Determine the (x, y) coordinate at the center of the cell enclosing the given text.  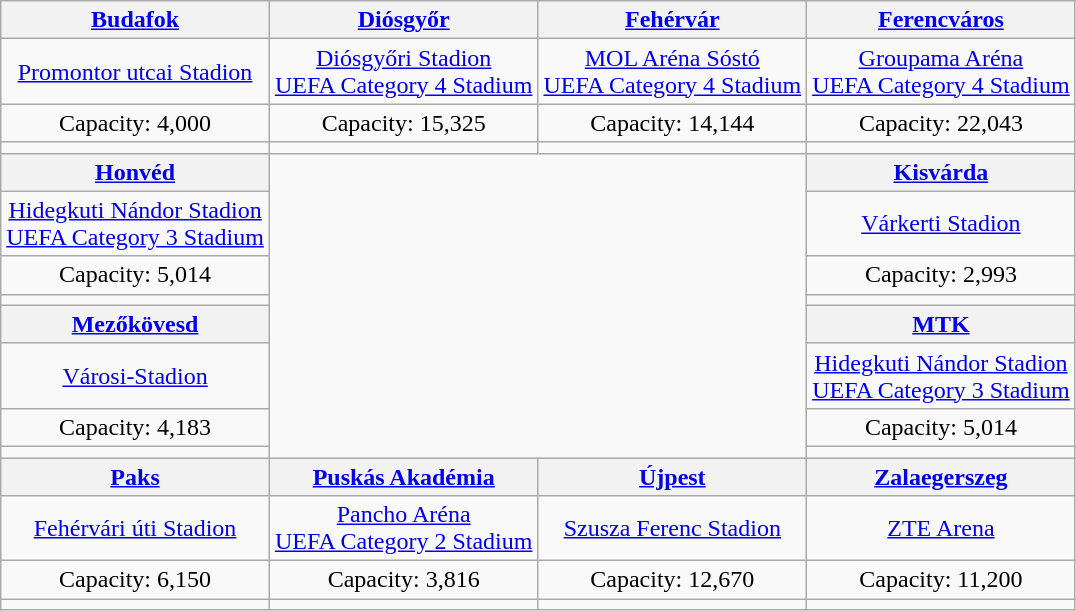
Fehérvár (672, 20)
Újpest (672, 477)
Capacity: 22,043 (942, 123)
Paks (136, 477)
Capacity: 2,993 (942, 275)
Ferencváros (942, 20)
Capacity: 4,000 (136, 123)
Capacity: 4,183 (136, 427)
Diósgyőri Stadion UEFA Category 4 Stadium (404, 72)
Capacity: 12,670 (672, 580)
Capacity: 3,816 (404, 580)
Kisvárda (942, 172)
Puskás Akadémia (404, 477)
Várkerti Stadion (942, 224)
Hidegkuti Nándor StadionUEFA Category 3 Stadium (942, 376)
Groupama Aréna UEFA Category 4 Stadium (942, 72)
MOL Aréna Sóstó UEFA Category 4 Stadium (672, 72)
Hidegkuti Nándor Stadion UEFA Category 3 Stadium (136, 224)
Capacity: 14,144 (672, 123)
Fehérvári úti Stadion (136, 528)
Promontor utcai Stadion (136, 72)
Honvéd (136, 172)
Diósgyőr (404, 20)
Városi-Stadion (136, 376)
Capacity: 6,150 (136, 580)
Budafok (136, 20)
Pancho ArénaUEFA Category 2 Stadium (404, 528)
ZTE Arena (942, 528)
Capacity: 15,325 (404, 123)
MTK (942, 324)
Szusza Ferenc Stadion (672, 528)
Mezőkövesd (136, 324)
Zalaegerszeg (942, 477)
Capacity: 11,200 (942, 580)
